Provide the (x, y) coordinate of the cell's center where the given text is located.  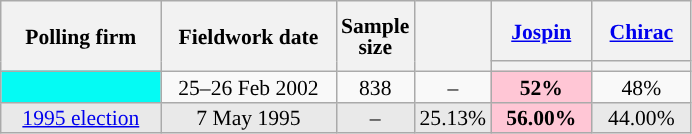
1995 election (81, 118)
Fieldwork date (248, 36)
44.00% (641, 118)
48% (641, 86)
25.13% (452, 118)
7 May 1995 (248, 118)
Jospin (541, 31)
Chirac (641, 31)
838 (375, 86)
Samplesize (375, 36)
52% (541, 86)
Polling firm (81, 36)
25–26 Feb 2002 (248, 86)
56.00% (541, 118)
